Extract the [X, Y] coordinate from the center of the cell holding the provided text.  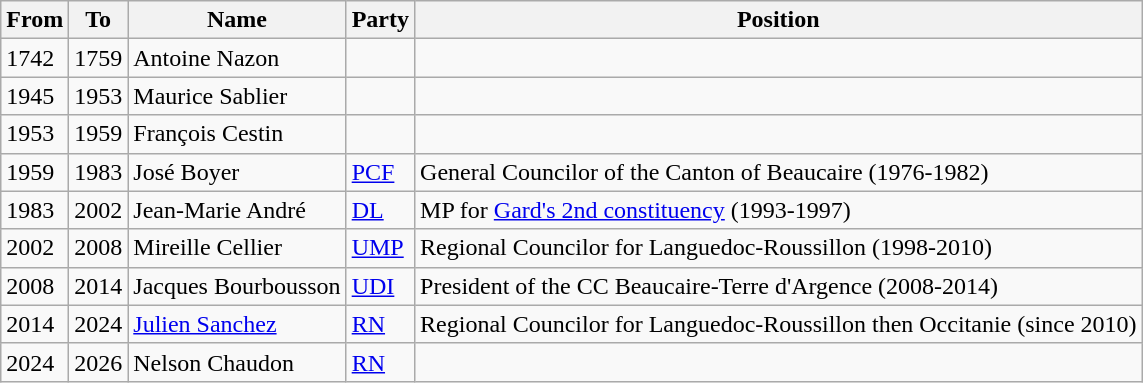
Julien Sanchez [237, 324]
UMP [380, 248]
To [98, 20]
Position [779, 20]
PCF [380, 172]
François Cestin [237, 134]
MP for Gard's 2nd constituency (1993-1997) [779, 210]
Jacques Bourbousson [237, 286]
General Councilor of the Canton of Beaucaire (1976-1982) [779, 172]
Regional Councilor for Languedoc-Roussillon (1998-2010) [779, 248]
1945 [35, 96]
José Boyer [237, 172]
DL [380, 210]
Maurice Sablier [237, 96]
Antoine Nazon [237, 58]
Regional Councilor for Languedoc-Roussillon then Occitanie (since 2010) [779, 324]
Party [380, 20]
1759 [98, 58]
From [35, 20]
UDI [380, 286]
Nelson Chaudon [237, 362]
Name [237, 20]
Jean-Marie André [237, 210]
2026 [98, 362]
1742 [35, 58]
Mireille Cellier [237, 248]
President of the CC Beaucaire-Terre d'Argence (2008-2014) [779, 286]
